Return (x, y) of the center of cell containing provided text 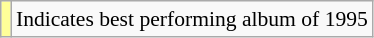
Indicates best performing album of 1995 (192, 19)
